Return (x, y) of the center of cell containing provided text 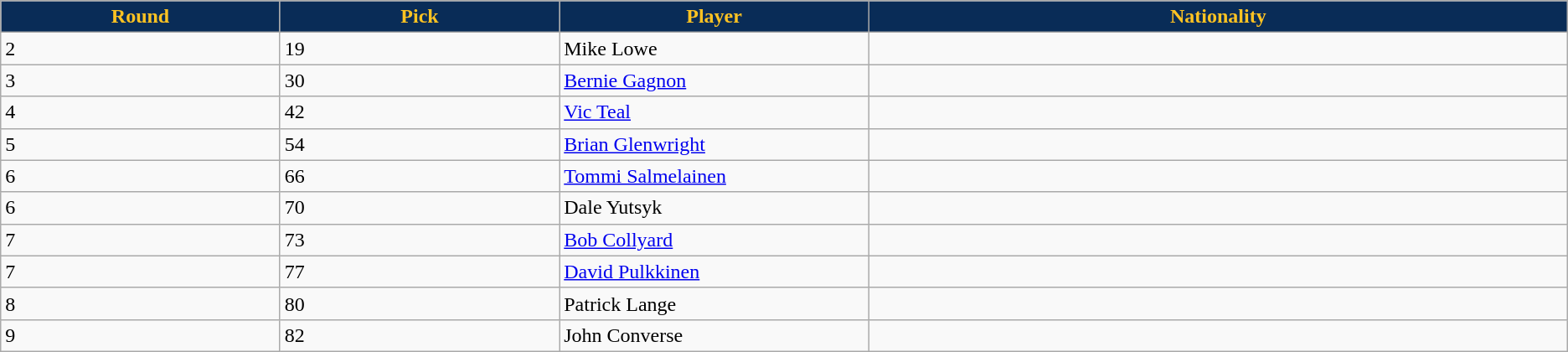
John Converse (714, 335)
Bernie Gagnon (714, 80)
30 (419, 80)
80 (419, 303)
54 (419, 144)
2 (141, 49)
Patrick Lange (714, 303)
Player (714, 17)
5 (141, 144)
David Pulkkinen (714, 272)
3 (141, 80)
19 (419, 49)
9 (141, 335)
Brian Glenwright (714, 144)
Mike Lowe (714, 49)
77 (419, 272)
Vic Teal (714, 112)
Round (141, 17)
73 (419, 240)
42 (419, 112)
Dale Yutsyk (714, 208)
Nationality (1218, 17)
82 (419, 335)
Bob Collyard (714, 240)
Pick (419, 17)
8 (141, 303)
66 (419, 176)
Tommi Salmelainen (714, 176)
4 (141, 112)
70 (419, 208)
